Locate the cell with the specified text and output its [X, Y] center coordinate. 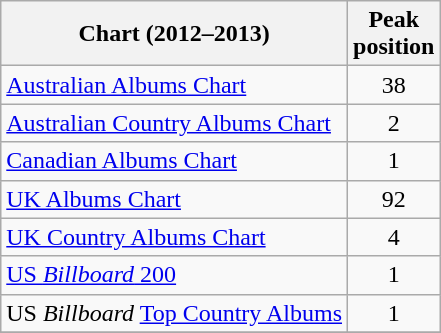
92 [394, 199]
Canadian Albums Chart [174, 161]
US Billboard Top Country Albums [174, 313]
Peakposition [394, 34]
Australian Albums Chart [174, 85]
Australian Country Albums Chart [174, 123]
38 [394, 85]
UK Country Albums Chart [174, 237]
US Billboard 200 [174, 275]
4 [394, 237]
2 [394, 123]
UK Albums Chart [174, 199]
Chart (2012–2013) [174, 34]
